Output the [X, Y] coordinate of the center of the cell containing the given text.  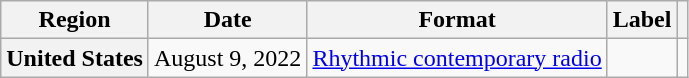
Label [642, 20]
Region [75, 20]
August 9, 2022 [227, 58]
Date [227, 20]
Format [457, 20]
United States [75, 58]
Rhythmic contemporary radio [457, 58]
